Provide the [x, y] coordinate of the cell's center where the given text is located.  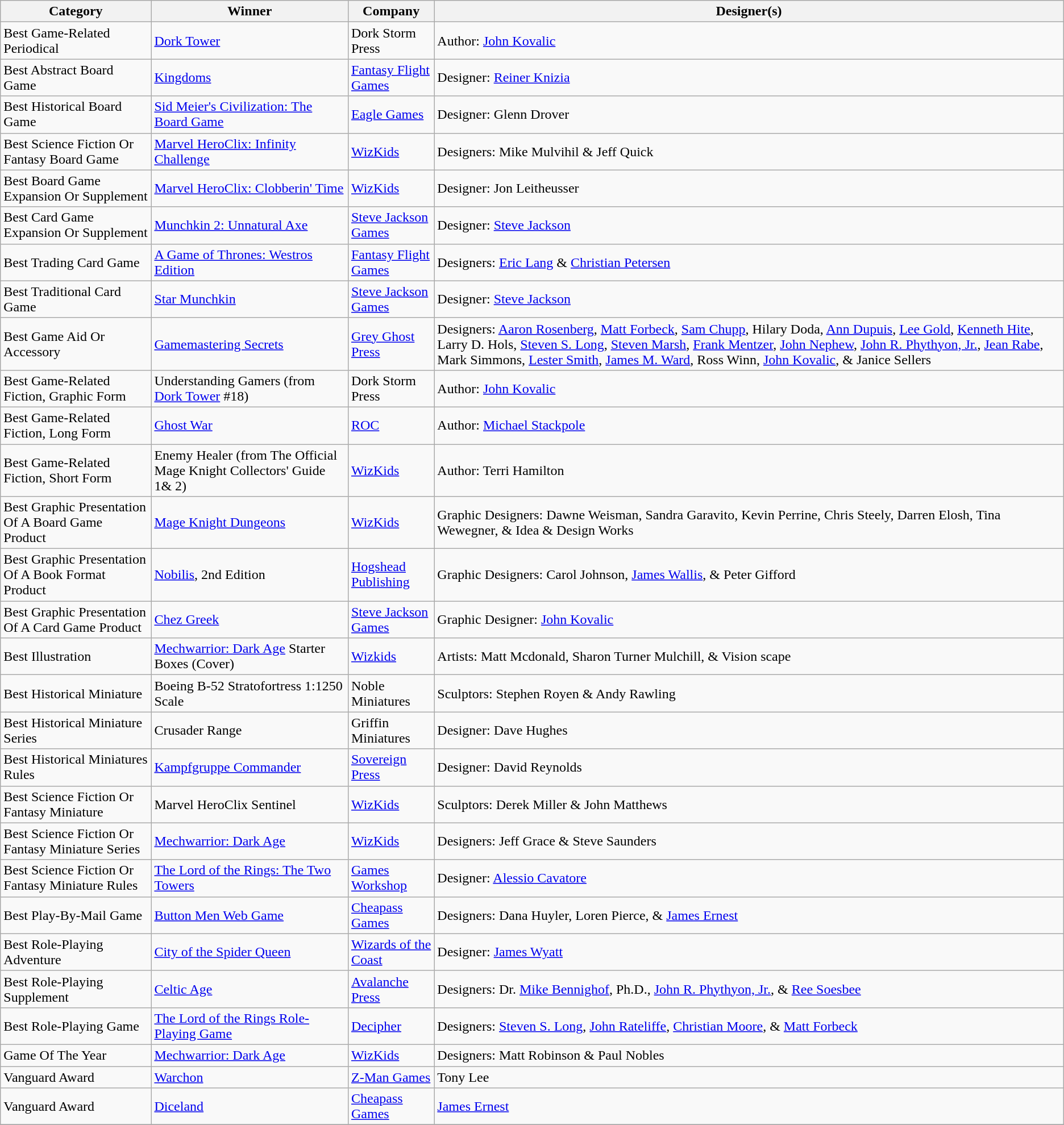
Best Graphic Presentation Of A Book Format Product [76, 575]
Button Men Web Game [250, 915]
Best Abstract Board Game [76, 77]
Best Historical Board Game [76, 115]
Best Play-By-Mail Game [76, 915]
A Game of Thrones: Westros Edition [250, 262]
Best Game-Related Fiction, Graphic Form [76, 389]
Marvel HeroClix: Clobberin' Time [250, 189]
Best Role-Playing Game [76, 1026]
Eagle Games [391, 115]
Designers: Dana Huyler, Loren Pierce, & James Ernest [749, 915]
Wizkids [391, 657]
Designer: David Reynolds [749, 767]
Designers: Mike Mulvihil & Jeff Quick [749, 151]
Z-Man Games [391, 1077]
Best Game Aid Or Accessory [76, 344]
Best Card Game Expansion Or Supplement [76, 225]
Chez Greek [250, 619]
Star Munchkin [250, 299]
Best Science Fiction Or Fantasy Miniature Rules [76, 878]
Best Illustration [76, 657]
Best Game-Related Periodical [76, 41]
Best Science Fiction Or Fantasy Miniature Series [76, 841]
Kingdoms [250, 77]
Warchon [250, 1077]
Designers: Steven S. Long, John Rateliffe, Christian Moore, & Matt Forbeck [749, 1026]
Best Graphic Presentation Of A Board Game Product [76, 523]
James Ernest [749, 1107]
Winner [250, 11]
Kampfgruppe Commander [250, 767]
Designers: Matt Robinson & Paul Nobles [749, 1055]
Best Science Fiction Or Fantasy Board Game [76, 151]
Wizards of the Coast [391, 952]
Enemy Healer (from The Official Mage Knight Collectors' Guide 1& 2) [250, 470]
Category [76, 11]
Mechwarrior: Dark Age Starter Boxes (Cover) [250, 657]
Ghost War [250, 425]
ROC [391, 425]
Author: Terri Hamilton [749, 470]
Marvel HeroClix: Infinity Challenge [250, 151]
City of the Spider Queen [250, 952]
Best Role-Playing Supplement [76, 989]
Best Game-Related Fiction, Short Form [76, 470]
Best Historical Miniature [76, 693]
The Lord of the Rings Role-Playing Game [250, 1026]
Avalanche Press [391, 989]
Sid Meier's Civilization: The Board Game [250, 115]
Designers: Eric Lang & Christian Petersen [749, 262]
Celtic Age [250, 989]
Designer: Reiner Knizia [749, 77]
Designer: Jon Leitheusser [749, 189]
Best Historical Miniature Series [76, 731]
Sculptors: Stephen Royen & Andy Rawling [749, 693]
Best Role-Playing Adventure [76, 952]
Designers: Dr. Mike Bennighof, Ph.D., John R. Phythyon, Jr., & Ree Soesbee [749, 989]
Griffin Miniatures [391, 731]
Graphic Designers: Carol Johnson, James Wallis, & Peter Gifford [749, 575]
Best Trading Card Game [76, 262]
Diceland [250, 1107]
Best Board Game Expansion Or Supplement [76, 189]
Hogshead Publishing [391, 575]
Grey Ghost Press [391, 344]
Tony Lee [749, 1077]
Games Workshop [391, 878]
Game Of The Year [76, 1055]
Boeing B-52 Stratofortress 1:1250 Scale [250, 693]
Best Historical Miniatures Rules [76, 767]
Mage Knight Dungeons [250, 523]
Graphic Designers: Dawne Weisman, Sandra Garavito, Kevin Perrine, Chris Steely, Darren Elosh, Tina Wewegner, & Idea & Design Works [749, 523]
Designer(s) [749, 11]
Author: Michael Stackpole [749, 425]
Designer: James Wyatt [749, 952]
Decipher [391, 1026]
Sovereign Press [391, 767]
Gamemastering Secrets [250, 344]
Dork Tower [250, 41]
Company [391, 11]
Munchkin 2: Unnatural Axe [250, 225]
Designer: Alessio Cavatore [749, 878]
The Lord of the Rings: The Two Towers [250, 878]
Understanding Gamers (from Dork Tower #18) [250, 389]
Designer: Glenn Drover [749, 115]
Best Graphic Presentation Of A Card Game Product [76, 619]
Crusader Range [250, 731]
Sculptors: Derek Miller & John Matthews [749, 805]
Artists: Matt Mcdonald, Sharon Turner Mulchill, & Vision scape [749, 657]
Noble Miniatures [391, 693]
Best Science Fiction Or Fantasy Miniature [76, 805]
Marvel HeroClix Sentinel [250, 805]
Designer: Dave Hughes [749, 731]
Designers: Jeff Grace & Steve Saunders [749, 841]
Nobilis, 2nd Edition [250, 575]
Best Game-Related Fiction, Long Form [76, 425]
Best Traditional Card Game [76, 299]
Graphic Designer: John Kovalic [749, 619]
